Pinpoint the cell where the given text exists, returning its [X, Y] midpoint coordinate. 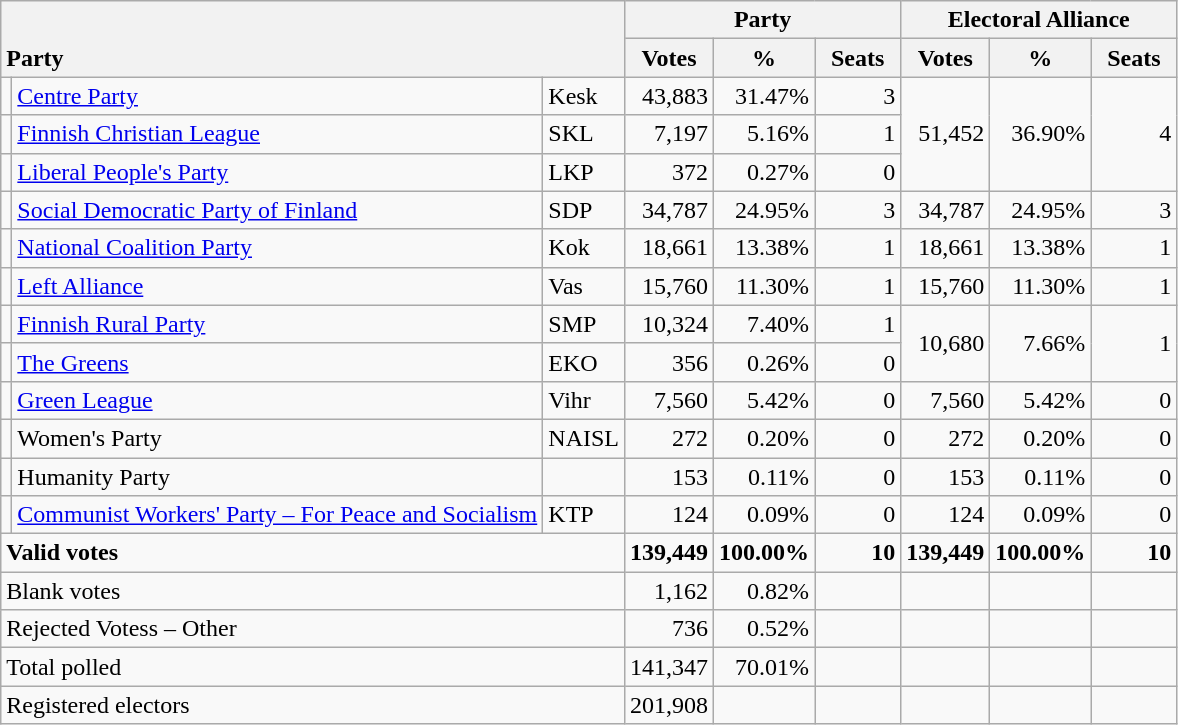
Women's Party [278, 438]
43,883 [668, 96]
Kesk [584, 96]
51,452 [946, 134]
Registered electors [313, 705]
141,347 [668, 667]
Vihr [584, 400]
31.47% [764, 96]
Valid votes [313, 553]
Left Alliance [278, 286]
10,680 [946, 343]
SMP [584, 324]
KTP [584, 515]
0.26% [764, 362]
Finnish Christian League [278, 134]
356 [668, 362]
201,908 [668, 705]
Blank votes [313, 591]
Finnish Rural Party [278, 324]
Liberal People's Party [278, 172]
SDP [584, 210]
Humanity Party [278, 477]
Vas [584, 286]
7,197 [668, 134]
Total polled [313, 667]
1,162 [668, 591]
Communist Workers' Party – For Peace and Socialism [278, 515]
The Greens [278, 362]
7.66% [1040, 343]
Centre Party [278, 96]
National Coalition Party [278, 248]
NAISL [584, 438]
Social Democratic Party of Finland [278, 210]
10,324 [668, 324]
LKP [584, 172]
Green League [278, 400]
Kok [584, 248]
4 [1134, 134]
70.01% [764, 667]
Electoral Alliance [1039, 20]
36.90% [1040, 134]
736 [668, 629]
EKO [584, 362]
Rejected Votess – Other [313, 629]
SKL [584, 134]
5.16% [764, 134]
0.52% [764, 629]
0.82% [764, 591]
0.27% [764, 172]
7.40% [764, 324]
372 [668, 172]
